Return [x, y] of the center of cell containing provided text 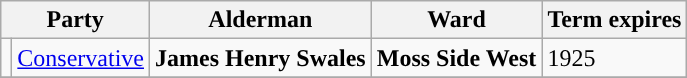
James Henry Swales [261, 58]
Ward [456, 20]
Moss Side West [456, 58]
Conservative [81, 58]
Party [76, 20]
Term expires [614, 20]
1925 [614, 58]
Alderman [261, 20]
